Find where the given text appears and provide that cell's center as (X, Y) coordinate. 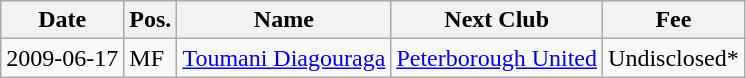
2009-06-17 (62, 58)
Undisclosed* (674, 58)
Date (62, 20)
Next Club (497, 20)
Toumani Diagouraga (284, 58)
Pos. (150, 20)
Peterborough United (497, 58)
MF (150, 58)
Name (284, 20)
Fee (674, 20)
